Return the [x, y] coordinate for the center point of the cell that contains the specified text.  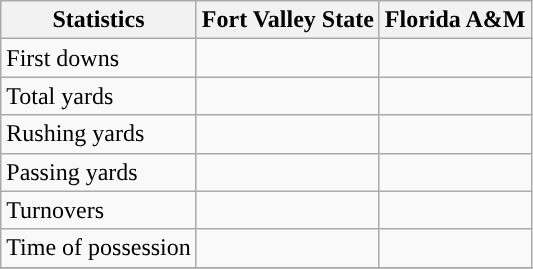
Total yards [99, 96]
Turnovers [99, 210]
Rushing yards [99, 134]
Passing yards [99, 172]
Florida A&M [455, 20]
Time of possession [99, 248]
First downs [99, 58]
Fort Valley State [288, 20]
Statistics [99, 20]
